Pinpoint the cell where the given text exists, returning its (x, y) midpoint coordinate. 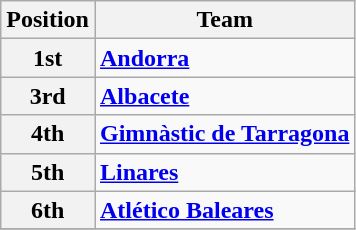
Team (224, 20)
Atlético Baleares (224, 210)
1st (48, 58)
Position (48, 20)
5th (48, 172)
6th (48, 210)
Gimnàstic de Tarragona (224, 134)
Albacete (224, 96)
3rd (48, 96)
Linares (224, 172)
Andorra (224, 58)
4th (48, 134)
